For the text-containing cell, return its midpoint in [x, y] coordinate format. 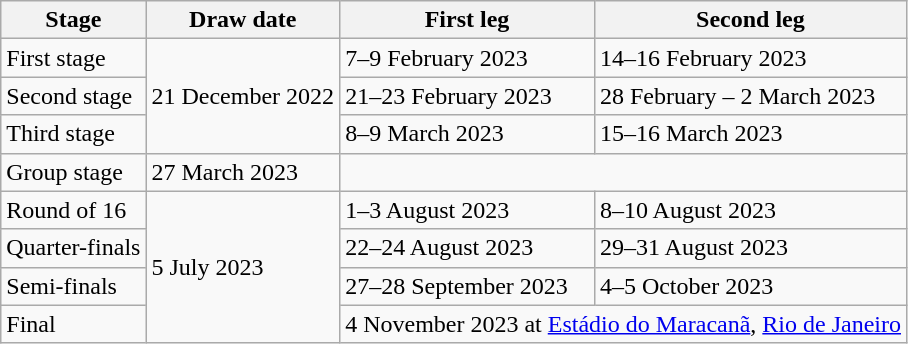
Second leg [750, 20]
14–16 February 2023 [750, 58]
29–31 August 2023 [750, 248]
Draw date [243, 20]
Third stage [74, 134]
8–10 August 2023 [750, 210]
Final [74, 324]
21 December 2022 [243, 96]
27 March 2023 [243, 172]
1–3 August 2023 [468, 210]
Second stage [74, 96]
Stage [74, 20]
4–5 October 2023 [750, 286]
First leg [468, 20]
Round of 16 [74, 210]
Semi-finals [74, 286]
28 February – 2 March 2023 [750, 96]
7–9 February 2023 [468, 58]
4 November 2023 at Estádio do Maracanã, Rio de Janeiro [624, 324]
22–24 August 2023 [468, 248]
5 July 2023 [243, 267]
Quarter-finals [74, 248]
8–9 March 2023 [468, 134]
27–28 September 2023 [468, 286]
15–16 March 2023 [750, 134]
First stage [74, 58]
Group stage [74, 172]
21–23 February 2023 [468, 96]
